Detect which cell encompasses the target text, then output its [x, y] center coordinate. 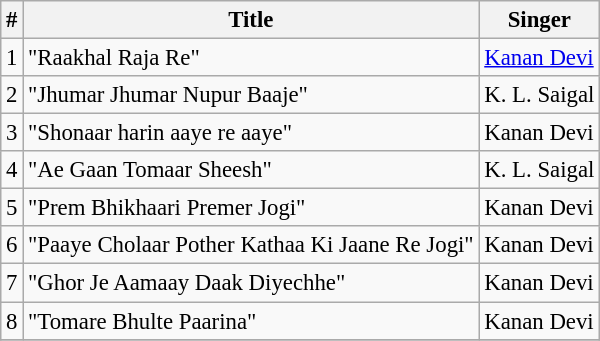
"Ae Gaan Tomaar Sheesh" [251, 170]
3 [12, 133]
7 [12, 283]
5 [12, 208]
"Tomare Bhulte Paarina" [251, 321]
Singer [540, 20]
"Prem Bhikhaari Premer Jogi" [251, 208]
"Shonaar harin aaye re aaye" [251, 133]
2 [12, 95]
8 [12, 321]
"Jhumar Jhumar Nupur Baaje" [251, 95]
Title [251, 20]
"Paaye Cholaar Pother Kathaa Ki Jaane Re Jogi" [251, 245]
"Ghor Je Aamaay Daak Diyechhe" [251, 283]
4 [12, 170]
1 [12, 58]
"Raakhal Raja Re" [251, 58]
# [12, 20]
6 [12, 245]
